Provide the [X, Y] coordinate of the cell's center where the given text is located.  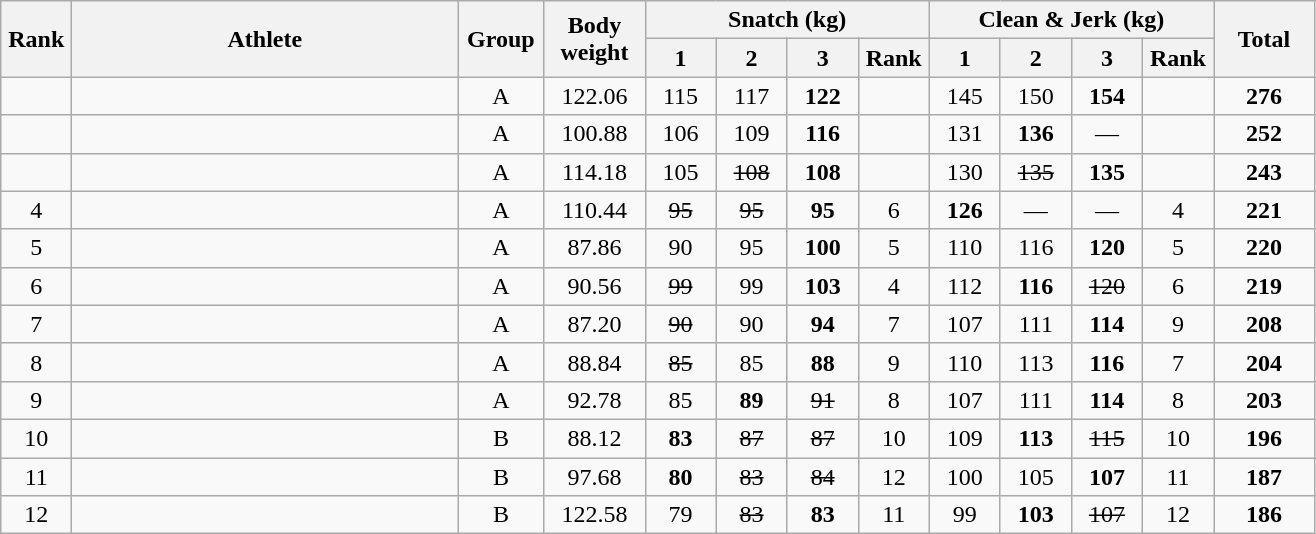
94 [822, 324]
130 [964, 172]
276 [1264, 96]
90.56 [594, 286]
Group [501, 39]
79 [680, 515]
87.20 [594, 324]
117 [752, 96]
150 [1036, 96]
131 [964, 134]
196 [1264, 438]
97.68 [594, 477]
204 [1264, 362]
92.78 [594, 400]
243 [1264, 172]
136 [1036, 134]
87.86 [594, 248]
122 [822, 96]
114.18 [594, 172]
106 [680, 134]
252 [1264, 134]
186 [1264, 515]
221 [1264, 210]
145 [964, 96]
100.88 [594, 134]
110.44 [594, 210]
88.12 [594, 438]
154 [1106, 96]
203 [1264, 400]
84 [822, 477]
Body weight [594, 39]
126 [964, 210]
208 [1264, 324]
80 [680, 477]
88 [822, 362]
219 [1264, 286]
Clean & Jerk (kg) [1071, 20]
187 [1264, 477]
112 [964, 286]
Athlete [265, 39]
Snatch (kg) [787, 20]
89 [752, 400]
91 [822, 400]
220 [1264, 248]
122.58 [594, 515]
Total [1264, 39]
88.84 [594, 362]
122.06 [594, 96]
